Detect which cell encompasses the target text, then output its (x, y) center coordinate. 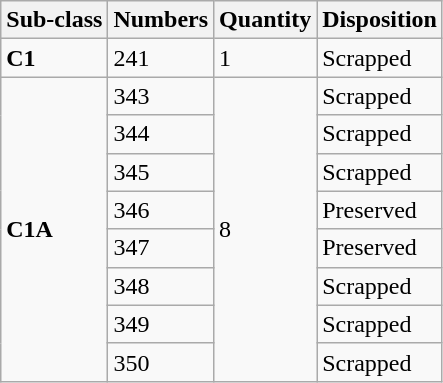
347 (161, 248)
C1A (54, 229)
C1 (54, 58)
Quantity (266, 20)
8 (266, 229)
Sub-class (54, 20)
345 (161, 172)
343 (161, 96)
349 (161, 324)
Disposition (380, 20)
346 (161, 210)
1 (266, 58)
350 (161, 362)
344 (161, 134)
Numbers (161, 20)
241 (161, 58)
348 (161, 286)
